Determine the [X, Y] coordinate at the center of the cell enclosing the given text.  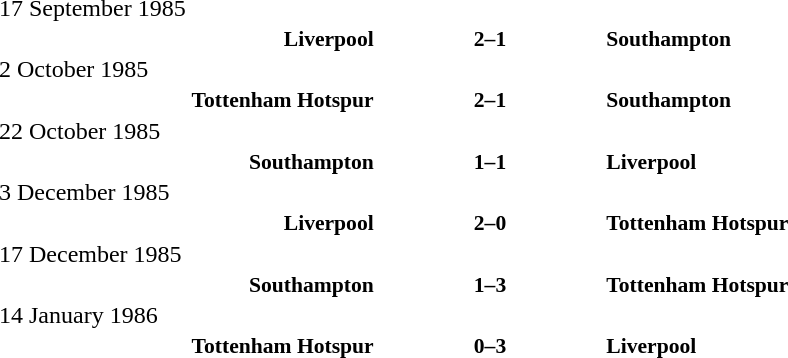
1–3 [490, 284]
1–1 [490, 162]
2–0 [490, 223]
